Scan for the cell matching the given text and deliver its (x, y) coordinate at center. 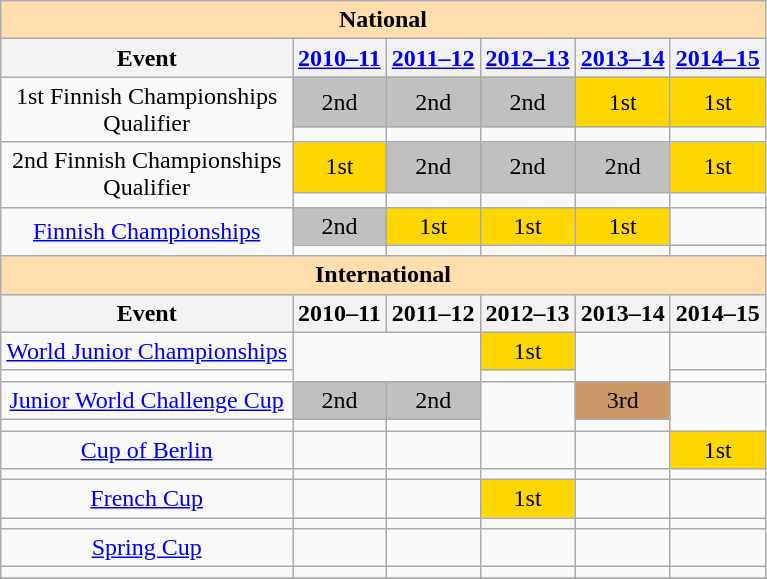
3rd (622, 400)
2nd Finnish ChampionshipsQualifier (147, 174)
Junior World Challenge Cup (147, 400)
Finnish Championships (147, 232)
Spring Cup (147, 548)
French Cup (147, 499)
Cup of Berlin (147, 449)
National (383, 20)
1st Finnish ChampionshipsQualifier (147, 110)
International (383, 275)
World Junior Championships (147, 351)
